Identify which cell holds the provided text, then report its [X, Y] central coordinate. 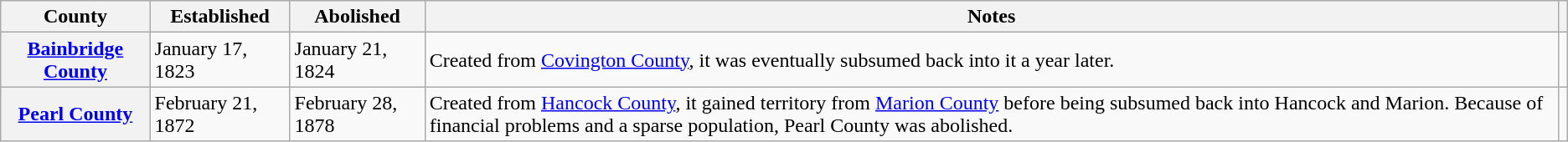
Bainbridge County [75, 60]
Created from Covington County, it was eventually subsumed back into it a year later. [992, 60]
February 28, 1878 [357, 114]
County [75, 17]
Established [219, 17]
Pearl County [75, 114]
January 21, 1824 [357, 60]
Abolished [357, 17]
February 21, 1872 [219, 114]
January 17, 1823 [219, 60]
Notes [992, 17]
